Pinpoint the cell where the given text exists, returning its (x, y) midpoint coordinate. 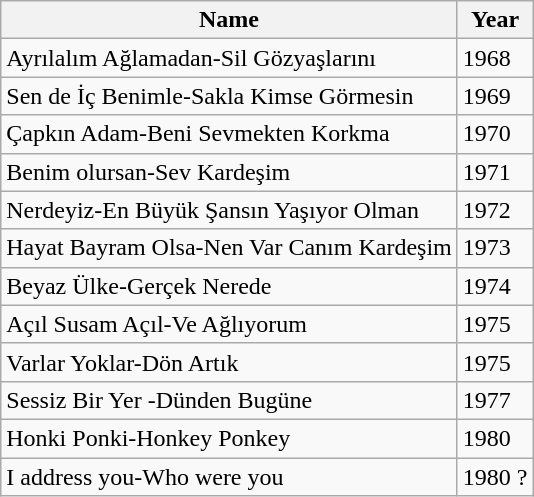
Açıl Susam Açıl-Ve Ağlıyorum (229, 324)
1971 (495, 172)
Varlar Yoklar-Dön Artık (229, 362)
Name (229, 20)
I address you-Who were you (229, 477)
Beyaz Ülke-Gerçek Nerede (229, 286)
1974 (495, 286)
1973 (495, 248)
1970 (495, 134)
Ayrılalım Ağlamadan-Sil Gözyaşlarını (229, 58)
Sessiz Bir Yer -Dünden Bugüne (229, 400)
1977 (495, 400)
Year (495, 20)
1969 (495, 96)
Sen de İç Benimle-Sakla Kimse Görmesin (229, 96)
Çapkın Adam-Beni Sevmekten Korkma (229, 134)
1980 ? (495, 477)
Hayat Bayram Olsa-Nen Var Canım Kardeşim (229, 248)
1972 (495, 210)
1980 (495, 438)
Nerdeyiz-En Büyük Şansın Yaşıyor Olman (229, 210)
Benim olursan-Sev Kardeşim (229, 172)
Honki Ponki-Honkey Ponkey (229, 438)
1968 (495, 58)
